Locate the cell with the specified text and output its [x, y] center coordinate. 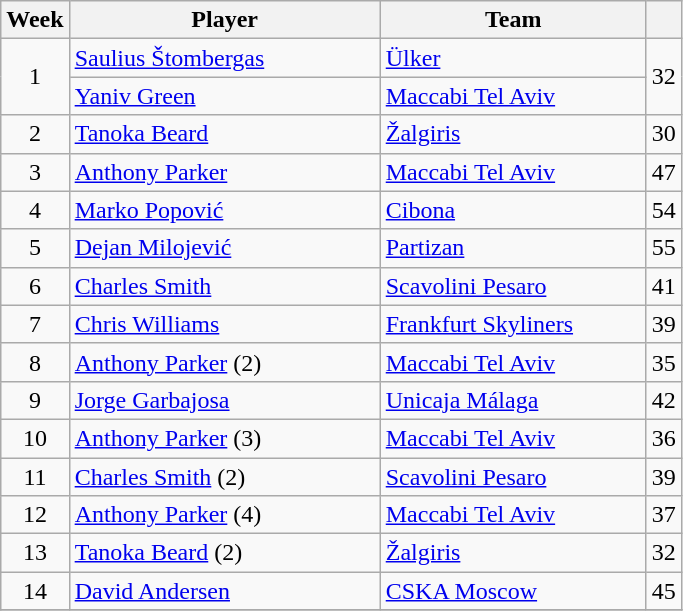
Jorge Garbajosa [224, 400]
Marko Popović [224, 210]
11 [35, 477]
12 [35, 515]
Anthony Parker (2) [224, 362]
Dejan Milojević [224, 248]
4 [35, 210]
6 [35, 286]
54 [664, 210]
2 [35, 134]
9 [35, 400]
14 [35, 591]
7 [35, 324]
5 [35, 248]
Chris Williams [224, 324]
13 [35, 553]
Charles Smith (2) [224, 477]
35 [664, 362]
55 [664, 248]
Saulius Štombergas [224, 58]
10 [35, 438]
Tanoka Beard (2) [224, 553]
Yaniv Green [224, 96]
Unicaja Málaga [513, 400]
Tanoka Beard [224, 134]
36 [664, 438]
37 [664, 515]
Partizan [513, 248]
Anthony Parker (4) [224, 515]
45 [664, 591]
Charles Smith [224, 286]
30 [664, 134]
Team [513, 20]
8 [35, 362]
David Andersen [224, 591]
3 [35, 172]
Frankfurt Skyliners [513, 324]
Player [224, 20]
Anthony Parker (3) [224, 438]
Week [35, 20]
41 [664, 286]
42 [664, 400]
CSKA Moscow [513, 591]
Anthony Parker [224, 172]
1 [35, 77]
47 [664, 172]
Cibona [513, 210]
Ülker [513, 58]
